Find where the given text appears and provide that cell's center as [X, Y] coordinate. 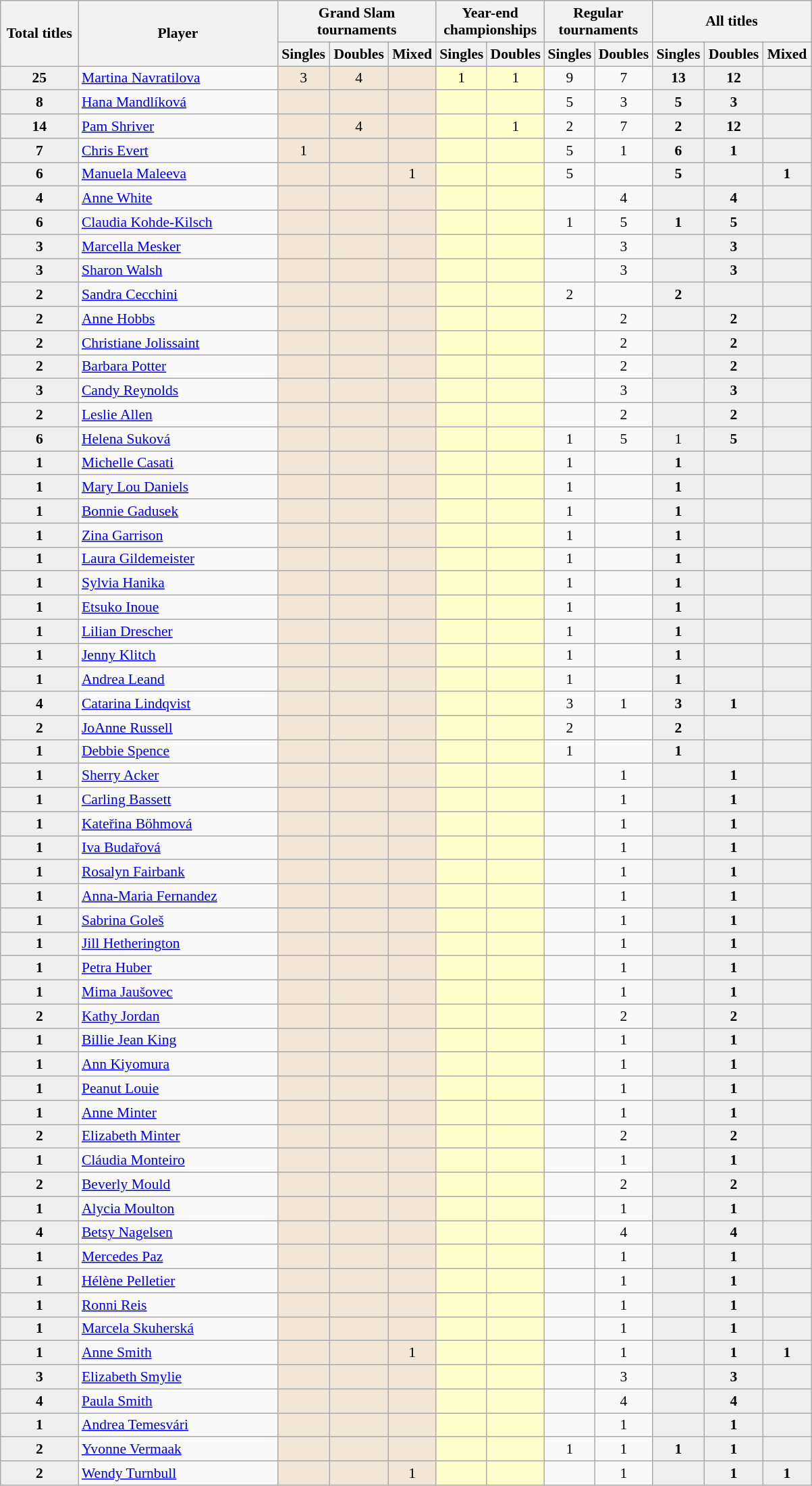
Peanut Louie [178, 1088]
Bonnie Gadusek [178, 511]
Hélène Pelletier [178, 1281]
Betsy Nagelsen [178, 1233]
Player [178, 34]
Etsuko Inoue [178, 608]
Cláudia Monteiro [178, 1161]
Alycia Moulton [178, 1209]
Hana Mandlíková [178, 103]
Mercedes Paz [178, 1257]
JoAnne Russell [178, 728]
13 [678, 78]
Elizabeth Smylie [178, 1377]
25 [39, 78]
Petra Huber [178, 968]
Marcella Mesker [178, 246]
Yvonne Vermaak [178, 1450]
Leslie Allen [178, 415]
Marcela Skuherská [178, 1329]
Zina Garrison [178, 535]
Claudia Kohde-Kilsch [178, 223]
Iva Budařová [178, 848]
Ronni Reis [178, 1305]
Helena Suková [178, 439]
Mary Lou Daniels [178, 487]
Carling Bassett [178, 800]
Year-endchampionships [490, 22]
Anne White [178, 198]
Total titles [39, 34]
Martina Navratilova [178, 78]
Lilian Drescher [178, 631]
Anna-Maria Fernandez [178, 896]
Wendy Turnbull [178, 1473]
Pam Shriver [178, 126]
Andrea Leand [178, 680]
All titles [732, 22]
Candy Reynolds [178, 391]
Mima Jaušovec [178, 992]
Andrea Temesvári [178, 1425]
Ann Kiyomura [178, 1065]
Chris Evert [178, 151]
Paula Smith [178, 1401]
Sherry Acker [178, 776]
Elizabeth Minter [178, 1136]
Sylvia Hanika [178, 583]
Christiane Jolissaint [178, 343]
Kathy Jordan [178, 1016]
Laura Gildemeister [178, 559]
Beverly Mould [178, 1185]
9 [570, 78]
Kateřina Böhmová [178, 824]
Sandra Cecchini [178, 295]
Grand Slamtournaments [356, 22]
Debbie Spence [178, 751]
Catarina Lindqvist [178, 704]
Anne Smith [178, 1353]
Barbara Potter [178, 367]
Rosalyn Fairbank [178, 872]
Manuela Maleeva [178, 174]
Sharon Walsh [178, 271]
Jenny Klitch [178, 656]
Billie Jean King [178, 1040]
Anne Minter [178, 1113]
Michelle Casati [178, 463]
Regulartournaments [598, 22]
Jill Hetherington [178, 944]
Sabrina Goleš [178, 920]
Anne Hobbs [178, 319]
14 [39, 126]
8 [39, 103]
